Extract the (X, Y) coordinate from the center of the cell holding the provided text.  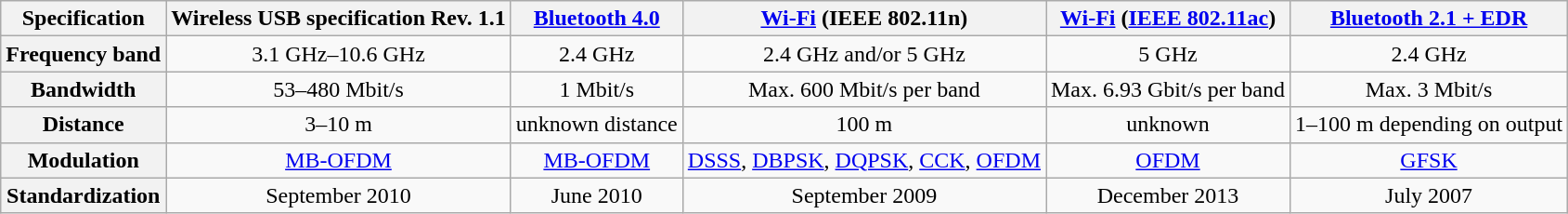
1 Mbit/s (596, 89)
Specification (84, 19)
GFSK (1430, 160)
unknown (1168, 125)
5 GHz (1168, 54)
July 2007 (1430, 195)
Bluetooth 4.0 (596, 19)
OFDM (1168, 160)
December 2013 (1168, 195)
September 2010 (339, 195)
1–100 m depending on output (1430, 125)
Frequency band (84, 54)
Max. 600 Mbit/s per band (863, 89)
Distance (84, 125)
September 2009 (863, 195)
3.1 GHz–10.6 GHz (339, 54)
June 2010 (596, 195)
DSSS, DBPSK, DQPSK, CCK, OFDM (863, 160)
100 m (863, 125)
Max. 3 Mbit/s (1430, 89)
Wi-Fi (IEEE 802.11ac) (1168, 19)
3–10 m (339, 125)
unknown distance (596, 125)
Bluetooth 2.1 + EDR (1430, 19)
Bandwidth (84, 89)
2.4 GHz and/or 5 GHz (863, 54)
53–480 Mbit/s (339, 89)
Wireless USB specification Rev. 1.1 (339, 19)
Wi-Fi (IEEE 802.11n) (863, 19)
Standardization (84, 195)
Max. 6.93 Gbit/s per band (1168, 89)
Modulation (84, 160)
